Identify which cell holds the provided text, then report its [x, y] central coordinate. 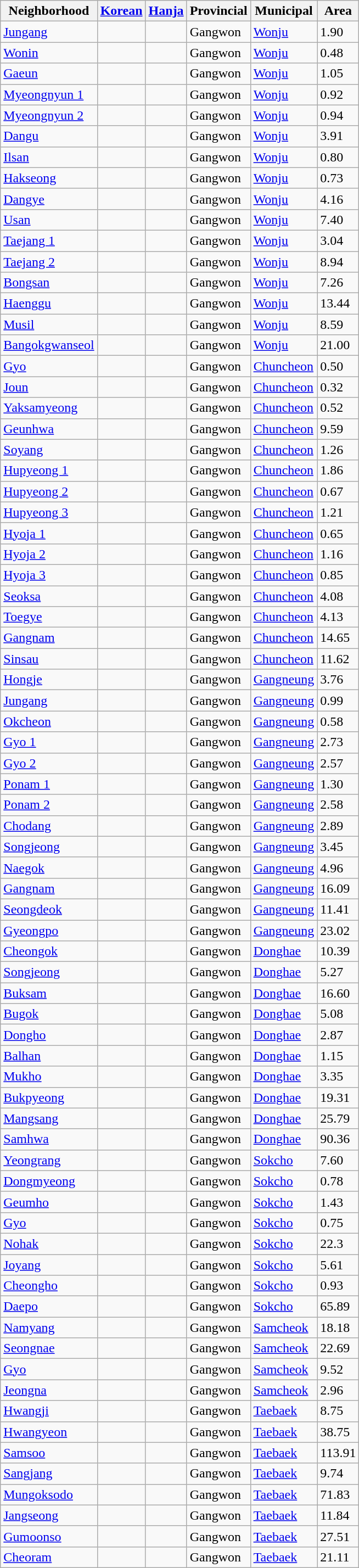
Taejang 2 [49, 262]
3.91 [338, 136]
Mangsang [49, 1118]
Hyoja 3 [49, 575]
Wonin [49, 53]
Ponam 2 [49, 805]
Balhan [49, 1056]
Samhwa [49, 1139]
Myeongnyun 2 [49, 115]
8.75 [338, 1411]
Provincial [218, 11]
7.60 [338, 1160]
2.73 [338, 742]
Municipal [284, 11]
0.32 [338, 387]
Sinsau [49, 659]
11.84 [338, 1515]
0.75 [338, 1223]
25.79 [338, 1118]
Gyo 2 [49, 763]
Chodang [49, 826]
Daepo [49, 1307]
Joyang [49, 1264]
2.89 [338, 826]
0.52 [338, 408]
4.13 [338, 617]
Hupyeong 2 [49, 491]
2.96 [338, 1390]
13.44 [338, 304]
Geumho [49, 1202]
22.69 [338, 1348]
Seongdeok [49, 909]
Hakseong [49, 178]
Hongje [49, 680]
Buksam [49, 993]
Mungoksodo [49, 1494]
18.18 [338, 1328]
0.93 [338, 1286]
0.78 [338, 1181]
5.27 [338, 972]
Cheoram [49, 1557]
Haenggu [49, 304]
5.61 [338, 1264]
1.43 [338, 1202]
1.16 [338, 554]
10.39 [338, 951]
Namyang [49, 1328]
11.41 [338, 909]
Gumoonso [49, 1536]
Cheongok [49, 951]
Ponam 1 [49, 784]
0.67 [338, 491]
Hwangji [49, 1411]
4.96 [338, 867]
Sangjang [49, 1474]
7.26 [338, 283]
21.11 [338, 1557]
Hwangyeon [49, 1432]
Dangu [49, 136]
4.08 [338, 596]
21.00 [338, 345]
Korean [121, 11]
3.76 [338, 680]
1.15 [338, 1056]
2.57 [338, 763]
Hyoja 2 [49, 554]
Yaksamyeong [49, 408]
Naegok [49, 867]
Musil [49, 324]
Geunhwa [49, 429]
Gyeongpo [49, 931]
Hupyeong 3 [49, 512]
Neighborhood [49, 11]
1.26 [338, 450]
Bangokgwanseol [49, 345]
9.52 [338, 1369]
1.86 [338, 471]
71.83 [338, 1494]
Samsoo [49, 1453]
16.09 [338, 888]
Joun [49, 387]
2.58 [338, 805]
38.75 [338, 1432]
0.99 [338, 701]
Cheongho [49, 1286]
Dangye [49, 199]
Seoksa [49, 596]
Dongho [49, 1035]
1.90 [338, 32]
8.59 [338, 324]
Ilsan [49, 157]
9.74 [338, 1474]
0.50 [338, 366]
0.92 [338, 94]
3.45 [338, 847]
14.65 [338, 638]
Taejang 1 [49, 240]
11.62 [338, 659]
1.05 [338, 74]
Bugok [49, 1014]
Gaeun [49, 74]
Usan [49, 220]
16.60 [338, 993]
Dongmyeong [49, 1181]
3.35 [338, 1077]
Mukho [49, 1077]
Hyoja 1 [49, 533]
1.21 [338, 512]
0.80 [338, 157]
Area [338, 11]
113.91 [338, 1453]
Nohak [49, 1244]
9.59 [338, 429]
Hupyeong 1 [49, 471]
8.94 [338, 262]
Seongnae [49, 1348]
23.02 [338, 931]
3.04 [338, 240]
Jangseong [49, 1515]
7.40 [338, 220]
0.48 [338, 53]
22.3 [338, 1244]
0.94 [338, 115]
Bongsan [49, 283]
19.31 [338, 1097]
Yeongrang [49, 1160]
Jeongna [49, 1390]
Okcheon [49, 721]
27.51 [338, 1536]
Hanja [166, 11]
90.36 [338, 1139]
2.87 [338, 1035]
0.65 [338, 533]
Bukpyeong [49, 1097]
Gyo 1 [49, 742]
4.16 [338, 199]
65.89 [338, 1307]
0.73 [338, 178]
Toegye [49, 617]
Soyang [49, 450]
0.85 [338, 575]
5.08 [338, 1014]
0.58 [338, 721]
1.30 [338, 784]
Myeongnyun 1 [49, 94]
